Capture the cell that displays the provided text and extract its [X, Y] central coordinate. 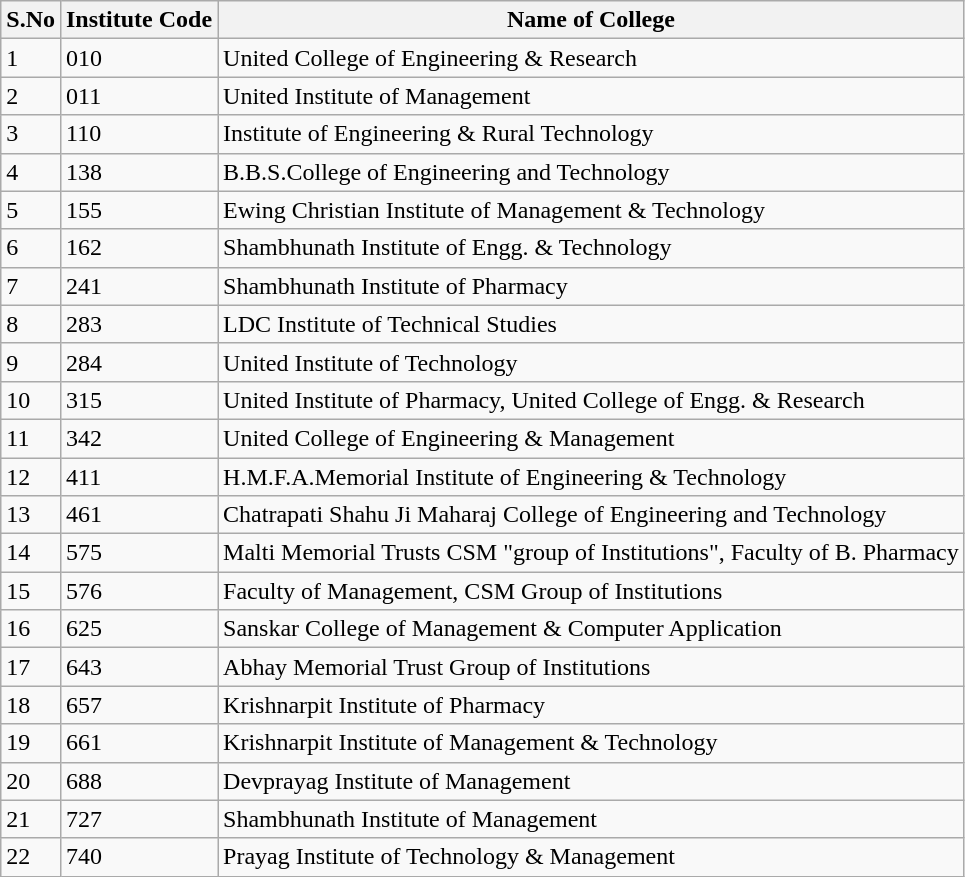
010 [138, 58]
Prayag Institute of Technology & Management [592, 857]
155 [138, 210]
United Institute of Pharmacy, United College of Engg. & Research [592, 400]
Institute of Engineering & Rural Technology [592, 134]
12 [31, 477]
6 [31, 248]
United Institute of Management [592, 96]
United Institute of Technology [592, 362]
5 [31, 210]
643 [138, 667]
4 [31, 172]
Krishnarpit Institute of Management & Technology [592, 743]
15 [31, 591]
LDC Institute of Technical Studies [592, 324]
3 [31, 134]
Sanskar College of Management & Computer Application [592, 629]
657 [138, 705]
8 [31, 324]
10 [31, 400]
Faculty of Management, CSM Group of Institutions [592, 591]
Shambhunath Institute of Engg. & Technology [592, 248]
H.M.F.A.Memorial Institute of Engineering & Technology [592, 477]
9 [31, 362]
411 [138, 477]
110 [138, 134]
Institute Code [138, 20]
B.B.S.College of Engineering and Technology [592, 172]
18 [31, 705]
17 [31, 667]
Chatrapati Shahu Ji Maharaj College of Engineering and Technology [592, 515]
162 [138, 248]
Ewing Christian Institute of Management & Technology [592, 210]
22 [31, 857]
315 [138, 400]
138 [138, 172]
Shambhunath Institute of Pharmacy [592, 286]
Shambhunath Institute of Management [592, 819]
284 [138, 362]
S.No [31, 20]
19 [31, 743]
20 [31, 781]
13 [31, 515]
14 [31, 553]
United College of Engineering & Research [592, 58]
7 [31, 286]
740 [138, 857]
342 [138, 438]
Devprayag Institute of Management [592, 781]
461 [138, 515]
011 [138, 96]
Name of College [592, 20]
21 [31, 819]
241 [138, 286]
Abhay Memorial Trust Group of Institutions [592, 667]
16 [31, 629]
625 [138, 629]
1 [31, 58]
661 [138, 743]
727 [138, 819]
11 [31, 438]
2 [31, 96]
575 [138, 553]
United College of Engineering & Management [592, 438]
688 [138, 781]
576 [138, 591]
283 [138, 324]
Krishnarpit Institute of Pharmacy [592, 705]
Malti Memorial Trusts CSM "group of Institutions", Faculty of B. Pharmacy [592, 553]
